Determine the [X, Y] coordinate at the center of the cell enclosing the given text.  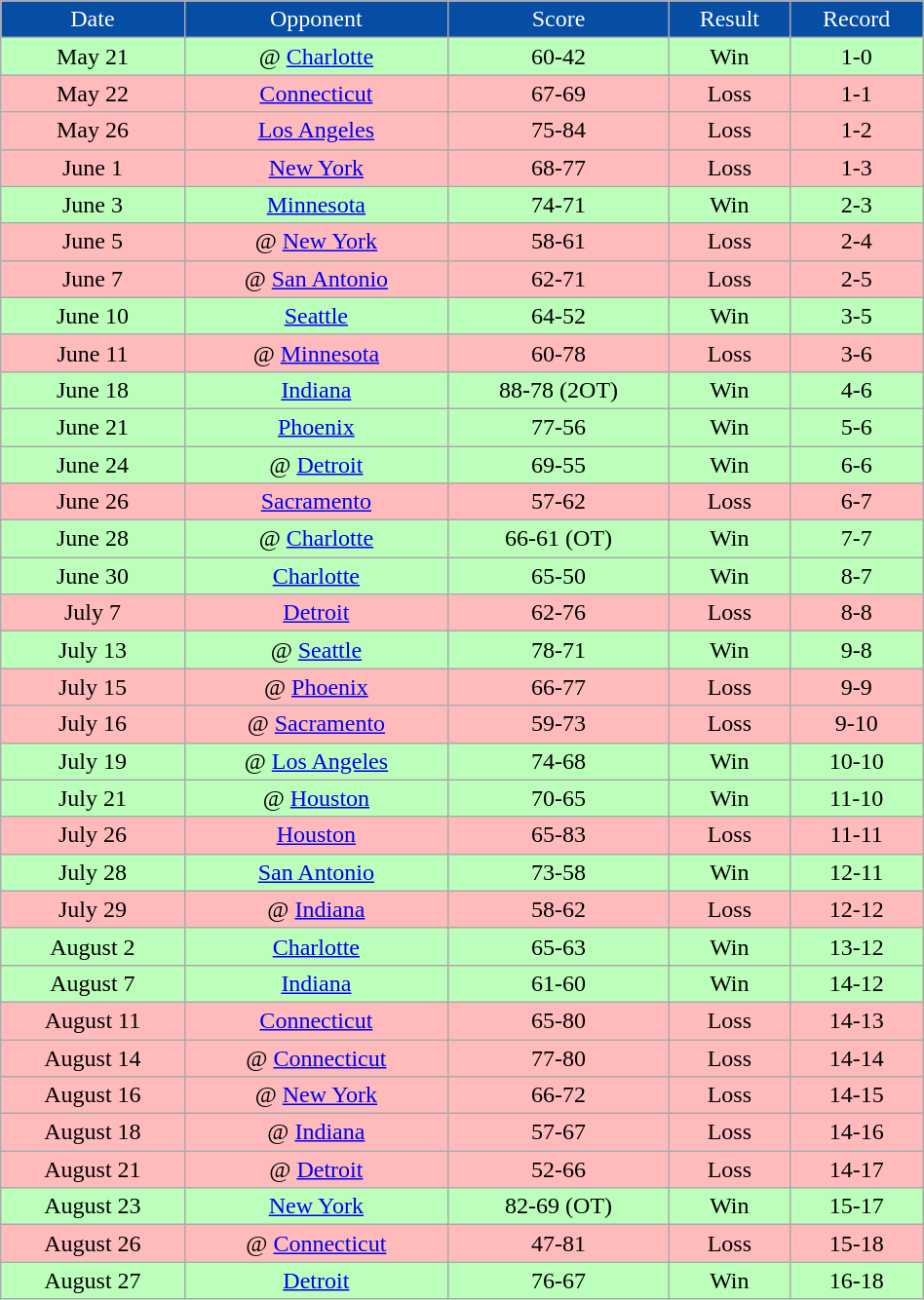
Seattle [316, 316]
67-69 [559, 94]
62-76 [559, 613]
65-50 [559, 576]
@ San Antonio [316, 279]
8-7 [856, 576]
12-12 [856, 909]
6-7 [856, 502]
66-77 [559, 687]
June 10 [93, 316]
77-56 [559, 427]
5-6 [856, 427]
14-15 [856, 1095]
68-77 [559, 168]
13-12 [856, 946]
May 26 [93, 131]
78-71 [559, 650]
58-61 [559, 242]
58-62 [559, 909]
69-55 [559, 465]
@ Minnesota [316, 353]
Los Angeles [316, 131]
1-3 [856, 168]
15-18 [856, 1243]
June 18 [93, 390]
July 26 [93, 835]
August 18 [93, 1132]
9-9 [856, 687]
52-66 [559, 1169]
61-60 [559, 983]
12-11 [856, 872]
@ Houston [316, 798]
14-16 [856, 1132]
60-78 [559, 353]
9-10 [856, 724]
60-42 [559, 57]
2-3 [856, 205]
@ Phoenix [316, 687]
66-72 [559, 1095]
August 2 [93, 946]
77-80 [559, 1057]
14-14 [856, 1057]
11-10 [856, 798]
June 30 [93, 576]
76-67 [559, 1281]
August 11 [93, 1020]
Phoenix [316, 427]
62-71 [559, 279]
2-5 [856, 279]
47-81 [559, 1243]
57-67 [559, 1132]
14-13 [856, 1020]
6-6 [856, 465]
3-6 [856, 353]
@ Los Angeles [316, 761]
3-5 [856, 316]
June 11 [93, 353]
May 22 [93, 94]
1-1 [856, 94]
65-80 [559, 1020]
73-58 [559, 872]
74-68 [559, 761]
14-12 [856, 983]
Result [730, 19]
Opponent [316, 19]
1-2 [856, 131]
June 21 [93, 427]
4-6 [856, 390]
9-8 [856, 650]
57-62 [559, 502]
8-8 [856, 613]
15-17 [856, 1206]
Sacramento [316, 502]
August 14 [93, 1057]
Date [93, 19]
June 26 [93, 502]
Minnesota [316, 205]
June 5 [93, 242]
July 16 [93, 724]
August 16 [93, 1095]
16-18 [856, 1281]
July 19 [93, 761]
59-73 [559, 724]
82-69 (OT) [559, 1206]
88-78 (2OT) [559, 390]
64-52 [559, 316]
74-71 [559, 205]
7-7 [856, 539]
Record [856, 19]
August 27 [93, 1281]
July 21 [93, 798]
August 7 [93, 983]
August 23 [93, 1206]
July 15 [93, 687]
San Antonio [316, 872]
@ Seattle [316, 650]
11-11 [856, 835]
14-17 [856, 1169]
2-4 [856, 242]
1-0 [856, 57]
August 26 [93, 1243]
June 3 [93, 205]
June 28 [93, 539]
66-61 (OT) [559, 539]
65-83 [559, 835]
July 13 [93, 650]
70-65 [559, 798]
June 24 [93, 465]
10-10 [856, 761]
@ Sacramento [316, 724]
65-63 [559, 946]
75-84 [559, 131]
Score [559, 19]
July 29 [93, 909]
June 7 [93, 279]
Houston [316, 835]
July 7 [93, 613]
May 21 [93, 57]
June 1 [93, 168]
July 28 [93, 872]
August 21 [93, 1169]
